Find where the given text appears and provide that cell's center as [X, Y] coordinate. 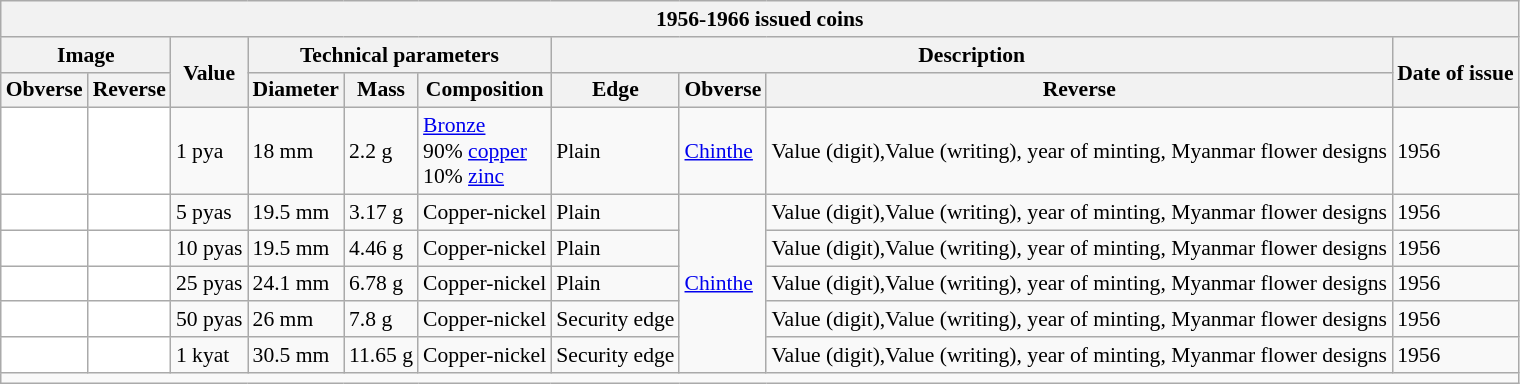
2.2 g [381, 152]
30.5 mm [296, 355]
26 mm [296, 320]
1 kyat [210, 355]
6.78 g [381, 284]
Technical parameters [400, 55]
Description [972, 55]
24.1 mm [296, 284]
Composition [484, 90]
Date of issue [1455, 72]
Edge [615, 90]
Diameter [296, 90]
18 mm [296, 152]
Value [210, 72]
7.8 g [381, 320]
Mass [381, 90]
25 pyas [210, 284]
5 pyas [210, 213]
1956-1966 issued coins [760, 19]
Image [86, 55]
3.17 g [381, 213]
4.46 g [381, 248]
10 pyas [210, 248]
50 pyas [210, 320]
1 pya [210, 152]
Bronze90% copper 10% zinc [484, 152]
11.65 g [381, 355]
